For the text-containing cell, return its midpoint in [x, y] coordinate format. 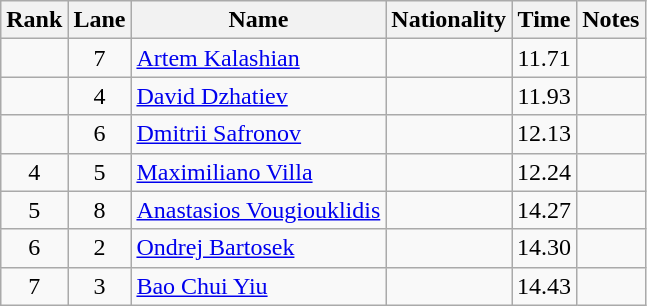
3 [100, 286]
12.13 [544, 134]
Lane [100, 20]
Time [544, 20]
Rank [34, 20]
14.43 [544, 286]
Anastasios Vougiouklidis [258, 210]
Notes [611, 20]
Artem Kalashian [258, 58]
8 [100, 210]
Ondrej Bartosek [258, 248]
Name [258, 20]
Maximiliano Villa [258, 172]
David Dzhatiev [258, 96]
Dmitrii Safronov [258, 134]
14.30 [544, 248]
11.71 [544, 58]
2 [100, 248]
11.93 [544, 96]
14.27 [544, 210]
Nationality [449, 20]
12.24 [544, 172]
Bao Chui Yiu [258, 286]
